From the cell containing the given text, extract its center point as (X, Y) coordinate. 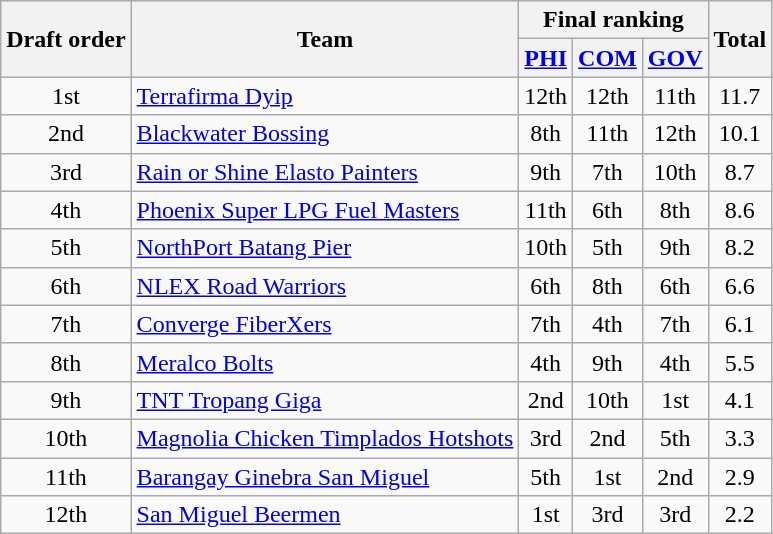
Final ranking (614, 20)
3.3 (740, 438)
NLEX Road Warriors (325, 286)
Draft order (66, 39)
Barangay Ginebra San Miguel (325, 477)
Phoenix Super LPG Fuel Masters (325, 210)
5.5 (740, 362)
4.1 (740, 400)
PHI (546, 58)
GOV (675, 58)
Team (325, 39)
COM (608, 58)
8.7 (740, 172)
Total (740, 39)
TNT Tropang Giga (325, 400)
11.7 (740, 96)
Rain or Shine Elasto Painters (325, 172)
Converge FiberXers (325, 324)
6.6 (740, 286)
2.9 (740, 477)
Terrafirma Dyip (325, 96)
San Miguel Beermen (325, 515)
NorthPort Batang Pier (325, 248)
8.2 (740, 248)
6.1 (740, 324)
Blackwater Bossing (325, 134)
10.1 (740, 134)
Magnolia Chicken Timplados Hotshots (325, 438)
Meralco Bolts (325, 362)
8.6 (740, 210)
2.2 (740, 515)
